Output the [x, y] coordinate of the center of the cell containing the given text.  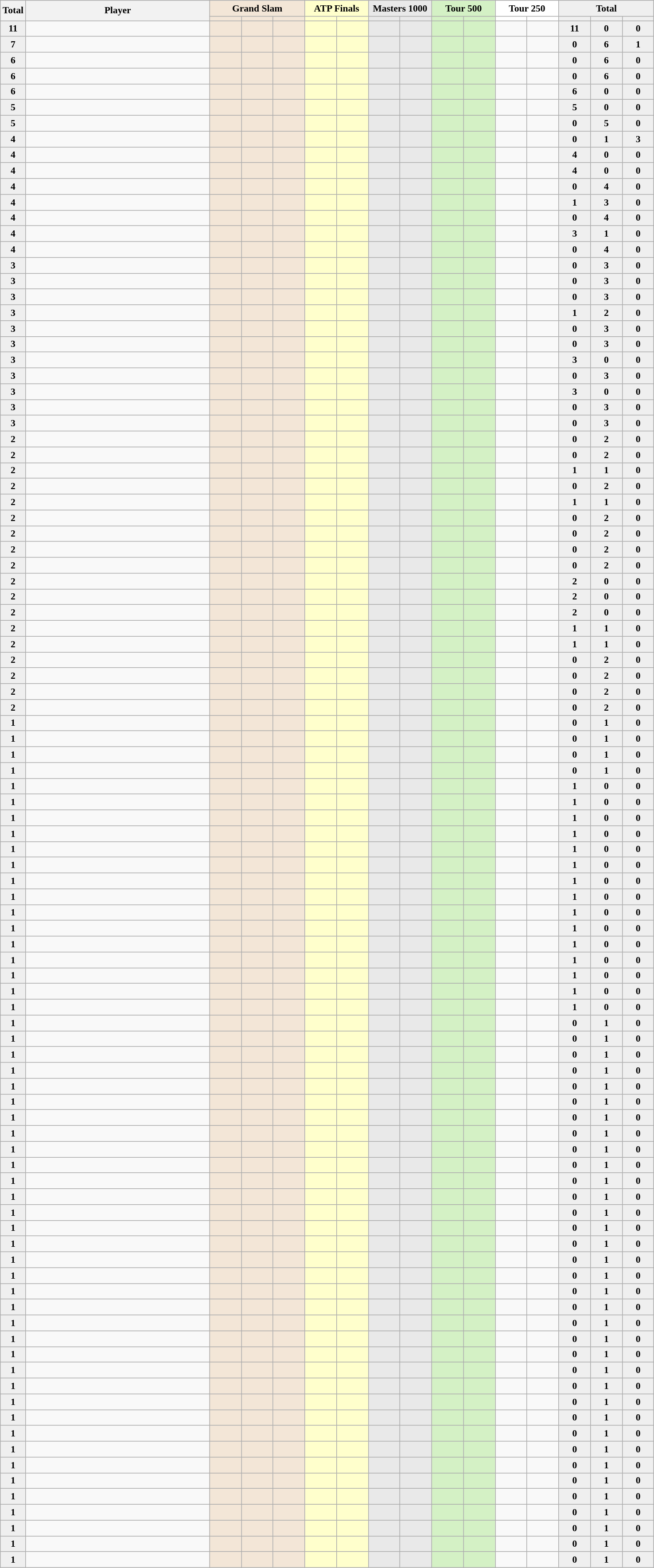
Player [118, 11]
Masters 1000 [400, 8]
ATP Finals [337, 8]
Tour 250 [527, 8]
Grand Slam [257, 8]
7 [13, 45]
Tour 500 [463, 8]
